Extract the [X, Y] coordinate from the center of the cell holding the provided text.  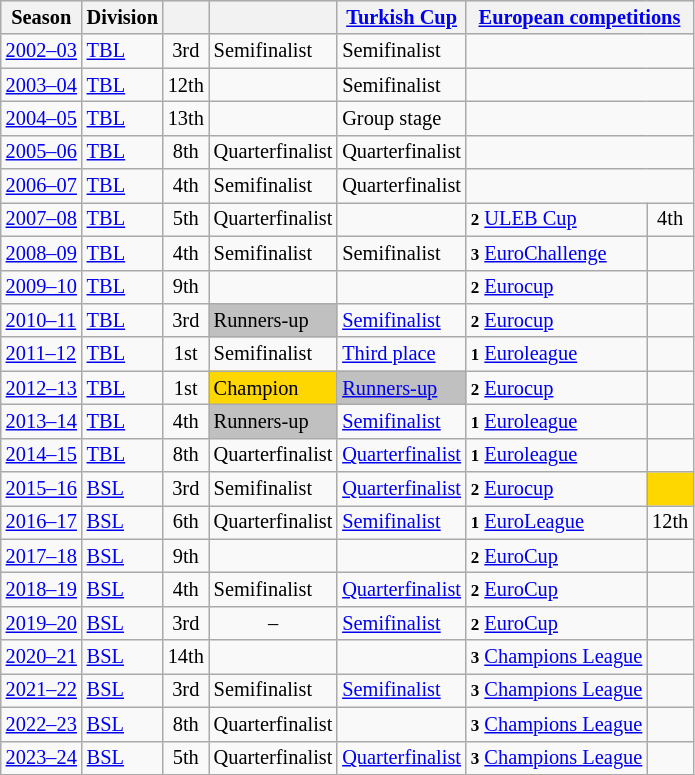
2012–13 [42, 388]
13th [186, 118]
2004–05 [42, 118]
2 ULEB Cup [556, 219]
1 EuroLeague [556, 522]
Season [42, 17]
2015–16 [42, 489]
2014–15 [42, 455]
2018–19 [42, 589]
European competitions [580, 17]
2009–10 [42, 287]
2017–18 [42, 556]
3 EuroChallenge [556, 253]
Third place [402, 354]
Group stage [402, 118]
2022–23 [42, 724]
2003–04 [42, 85]
Division [122, 17]
14th [186, 657]
2002–03 [42, 51]
2016–17 [42, 522]
2021–22 [42, 690]
2005–06 [42, 152]
2019–20 [42, 623]
2010–11 [42, 320]
Turkish Cup [402, 17]
– [274, 623]
2013–14 [42, 421]
2007–08 [42, 219]
2006–07 [42, 186]
2023–24 [42, 758]
6th [186, 522]
2008–09 [42, 253]
Champion [274, 388]
2011–12 [42, 354]
2020–21 [42, 657]
